Identify which cell holds the provided text, then report its [X, Y] central coordinate. 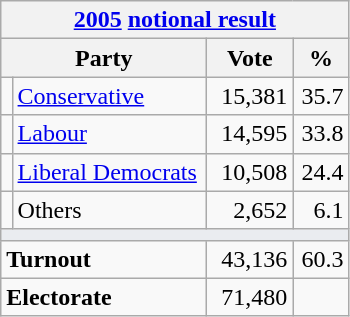
Electorate [104, 297]
Turnout [104, 259]
14,595 [250, 134]
33.8 [321, 134]
35.7 [321, 96]
6.1 [321, 210]
Liberal Democrats [110, 172]
71,480 [250, 297]
2005 notional result [175, 20]
% [321, 58]
Labour [110, 134]
2,652 [250, 210]
Vote [250, 58]
60.3 [321, 259]
Conservative [110, 96]
Party [104, 58]
10,508 [250, 172]
24.4 [321, 172]
43,136 [250, 259]
15,381 [250, 96]
Others [110, 210]
